Output the [X, Y] coordinate of the center of the cell containing the given text.  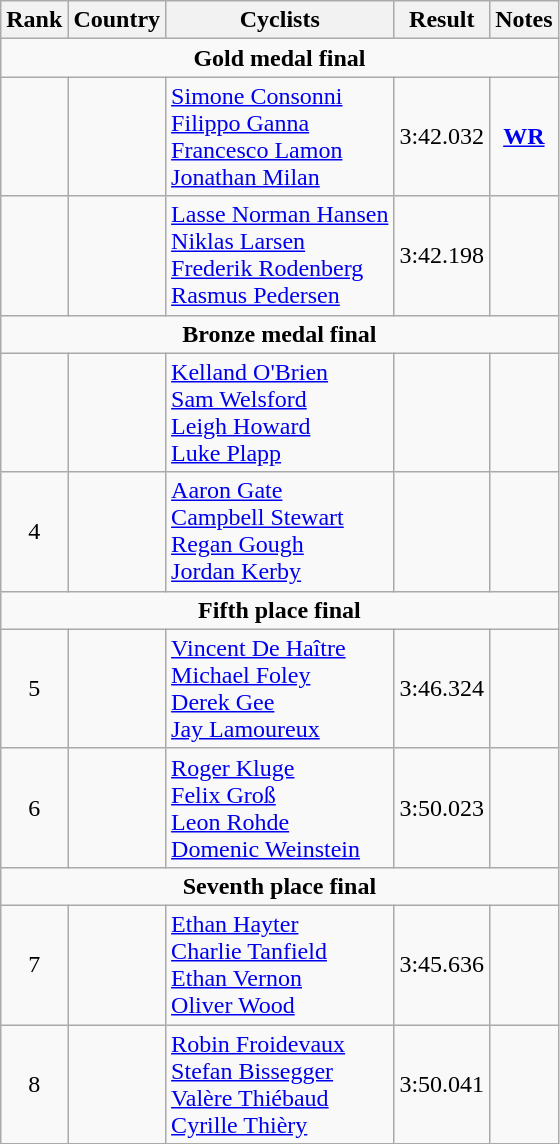
3:45.636 [442, 964]
Ethan HayterCharlie TanfieldEthan VernonOliver Wood [280, 964]
Simone ConsonniFilippo GannaFrancesco LamonJonathan Milan [280, 136]
Rank [34, 20]
5 [34, 688]
Roger KlugeFelix GroßLeon RohdeDomenic Weinstein [280, 808]
4 [34, 532]
3:50.023 [442, 808]
Aaron GateCampbell StewartRegan GoughJordan Kerby [280, 532]
Lasse Norman HansenNiklas LarsenFrederik RodenbergRasmus Pedersen [280, 256]
3:50.041 [442, 1084]
8 [34, 1084]
Result [442, 20]
WR [524, 136]
Fifth place final [280, 610]
Notes [524, 20]
Robin FroidevauxStefan BisseggerValère ThiébaudCyrille Thièry [280, 1084]
Gold medal final [280, 58]
Kelland O'BrienSam WelsfordLeigh HowardLuke Plapp [280, 412]
Cyclists [280, 20]
6 [34, 808]
Vincent De HaîtreMichael FoleyDerek GeeJay Lamoureux [280, 688]
Bronze medal final [280, 334]
3:46.324 [442, 688]
Country [117, 20]
3:42.198 [442, 256]
7 [34, 964]
Seventh place final [280, 886]
3:42.032 [442, 136]
